Determine the (X, Y) coordinate at the center of the cell enclosing the given text.  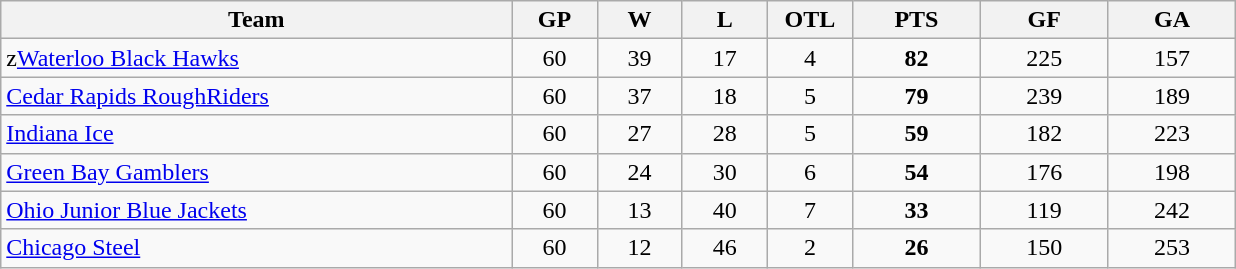
W (640, 20)
37 (640, 96)
7 (810, 210)
24 (640, 172)
GA (1172, 20)
30 (724, 172)
46 (724, 248)
26 (917, 248)
12 (640, 248)
40 (724, 210)
82 (917, 58)
Cedar Rapids RoughRiders (256, 96)
33 (917, 210)
Green Bay Gamblers (256, 172)
189 (1172, 96)
157 (1172, 58)
182 (1044, 134)
2 (810, 248)
PTS (917, 20)
79 (917, 96)
GF (1044, 20)
4 (810, 58)
150 (1044, 248)
27 (640, 134)
13 (640, 210)
Team (256, 20)
17 (724, 58)
54 (917, 172)
Chicago Steel (256, 248)
GP (554, 20)
198 (1172, 172)
OTL (810, 20)
119 (1044, 210)
Ohio Junior Blue Jackets (256, 210)
223 (1172, 134)
28 (724, 134)
253 (1172, 248)
59 (917, 134)
242 (1172, 210)
L (724, 20)
239 (1044, 96)
225 (1044, 58)
176 (1044, 172)
Indiana Ice (256, 134)
zWaterloo Black Hawks (256, 58)
39 (640, 58)
6 (810, 172)
18 (724, 96)
